Locate the cell with the specified text and output its [x, y] center coordinate. 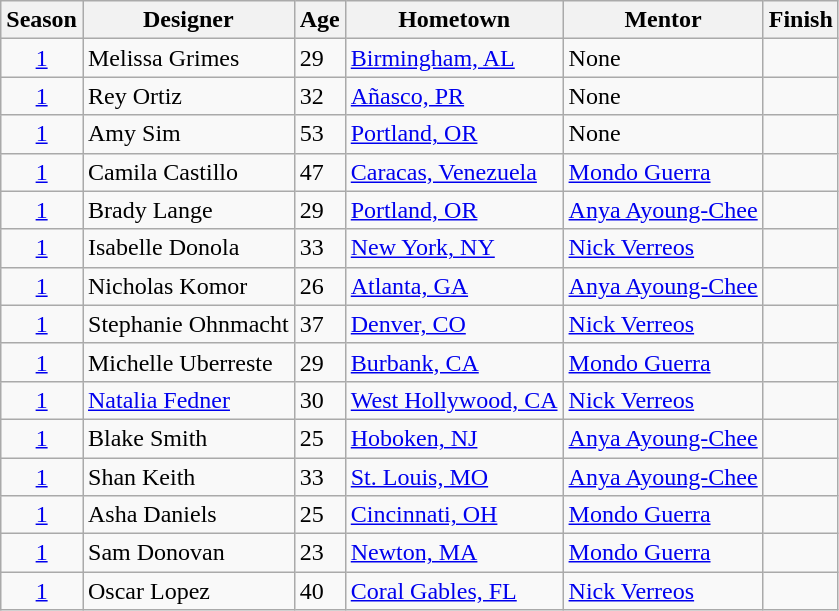
Stephanie Ohnmacht [188, 324]
Age [320, 20]
Camila Castillo [188, 172]
West Hollywood, CA [454, 400]
Caracas, Venezuela [454, 172]
Asha Daniels [188, 515]
30 [320, 400]
Hoboken, NJ [454, 438]
Cincinnati, OH [454, 515]
53 [320, 134]
Designer [188, 20]
Birmingham, AL [454, 58]
Rey Ortiz [188, 96]
Nicholas Komor [188, 286]
Finish [800, 20]
Denver, CO [454, 324]
Season [42, 20]
Michelle Uberreste [188, 362]
Shan Keith [188, 477]
32 [320, 96]
Amy Sim [188, 134]
47 [320, 172]
Brady Lange [188, 210]
Isabelle Donola [188, 248]
37 [320, 324]
St. Louis, MO [454, 477]
Atlanta, GA [454, 286]
Sam Donovan [188, 553]
Coral Gables, FL [454, 591]
Burbank, CA [454, 362]
Newton, MA [454, 553]
Natalia Fedner [188, 400]
Oscar Lopez [188, 591]
26 [320, 286]
Hometown [454, 20]
Añasco, PR [454, 96]
Blake Smith [188, 438]
Mentor [663, 20]
23 [320, 553]
New York, NY [454, 248]
40 [320, 591]
Melissa Grimes [188, 58]
